Find where the given text appears and provide that cell's center as (x, y) coordinate. 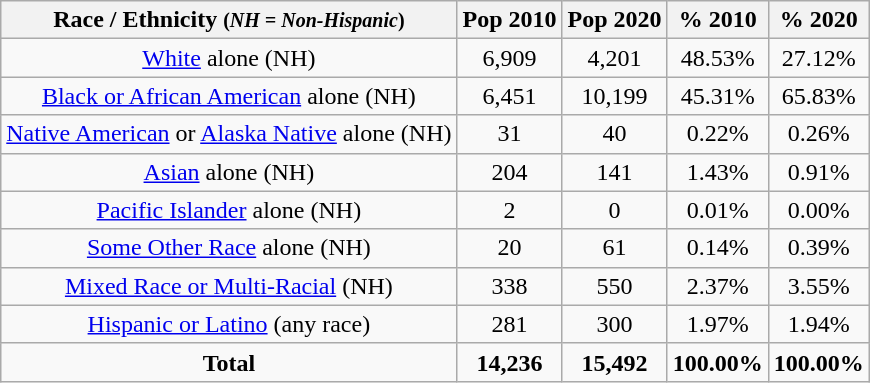
0.22% (718, 134)
Mixed Race or Multi-Racial (NH) (229, 286)
45.31% (718, 96)
0.00% (818, 210)
6,451 (510, 96)
141 (614, 172)
20 (510, 248)
2.37% (718, 286)
1.94% (818, 324)
Pacific Islander alone (NH) (229, 210)
Some Other Race alone (NH) (229, 248)
6,909 (510, 58)
2 (510, 210)
0 (614, 210)
48.53% (718, 58)
3.55% (818, 286)
10,199 (614, 96)
Pop 2020 (614, 20)
1.97% (718, 324)
% 2020 (818, 20)
15,492 (614, 362)
281 (510, 324)
27.12% (818, 58)
Asian alone (NH) (229, 172)
204 (510, 172)
0.91% (818, 172)
Pop 2010 (510, 20)
31 (510, 134)
14,236 (510, 362)
Black or African American alone (NH) (229, 96)
Total (229, 362)
4,201 (614, 58)
White alone (NH) (229, 58)
% 2010 (718, 20)
61 (614, 248)
40 (614, 134)
0.01% (718, 210)
0.39% (818, 248)
1.43% (718, 172)
338 (510, 286)
Native American or Alaska Native alone (NH) (229, 134)
0.14% (718, 248)
300 (614, 324)
65.83% (818, 96)
550 (614, 286)
Race / Ethnicity (NH = Non-Hispanic) (229, 20)
Hispanic or Latino (any race) (229, 324)
0.26% (818, 134)
